Find where the given text appears and provide that cell's center as (X, Y) coordinate. 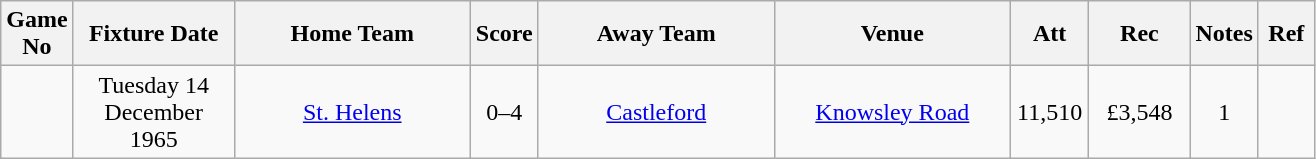
Castleford (656, 112)
1 (1224, 112)
St. Helens (352, 112)
Knowsley Road (892, 112)
Notes (1224, 34)
Venue (892, 34)
£3,548 (1140, 112)
Score (504, 34)
Ref (1286, 34)
0–4 (504, 112)
11,510 (1050, 112)
Home Team (352, 34)
Away Team (656, 34)
Att (1050, 34)
Game No (37, 34)
Fixture Date (154, 34)
Rec (1140, 34)
Tuesday 14 December 1965 (154, 112)
